From the cell containing the given text, extract its center point as [x, y] coordinate. 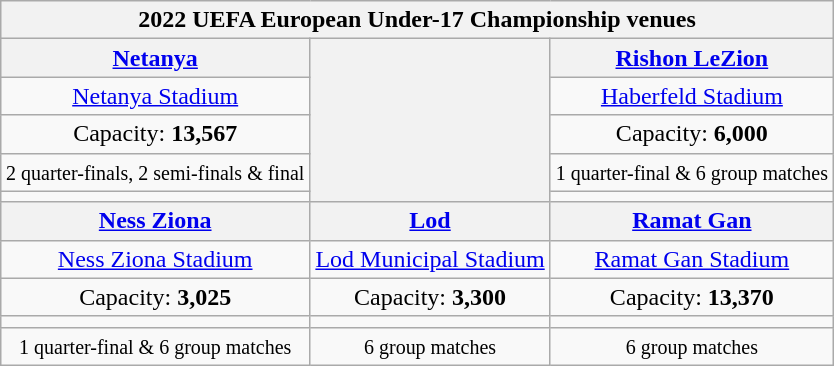
2 quarter-finals, 2 semi-finals & final [156, 172]
Capacity: 6,000 [692, 134]
Lod Municipal Stadium [430, 259]
Capacity: 3,300 [430, 297]
Ramat Gan [692, 221]
Netanya [156, 58]
Ramat Gan Stadium [692, 259]
Rishon LeZion [692, 58]
Ness Ziona [156, 221]
2022 UEFA European Under-17 Championship venues [418, 20]
Lod [430, 221]
Netanya Stadium [156, 96]
Haberfeld Stadium [692, 96]
Ness Ziona Stadium [156, 259]
Capacity: 3,025 [156, 297]
Capacity: 13,567 [156, 134]
Capacity: 13,370 [692, 297]
